Determine the (X, Y) coordinate at the center of the cell enclosing the given text.  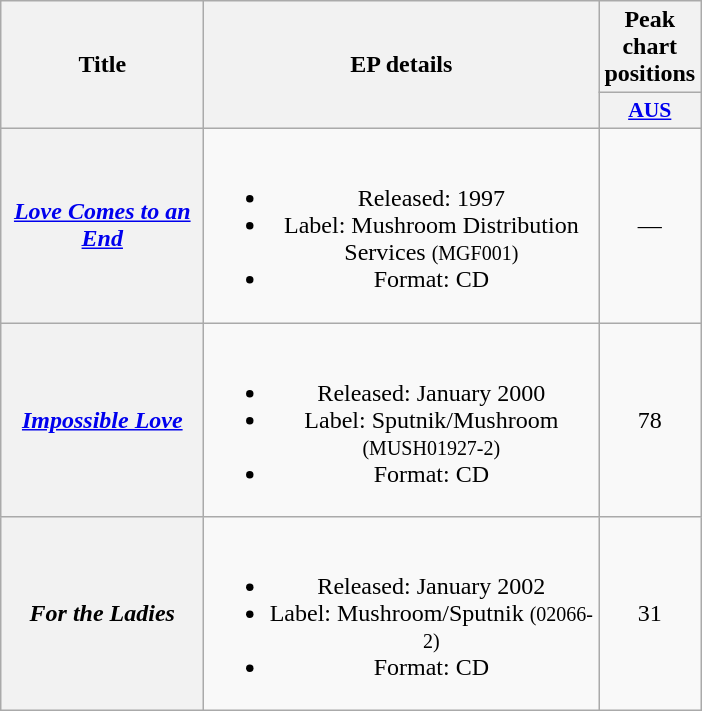
Released: January 2000Label: Sputnik/Mushroom (MUSH01927-2)Format: CD (402, 419)
78 (650, 419)
Released: 1997Label: Mushroom Distribution Services (MGF001)Format: CD (402, 225)
Released: January 2002Label: Mushroom/Sputnik (02066-2)Format: CD (402, 614)
Peak chart positions (650, 47)
Title (102, 65)
Love Comes to an End (102, 225)
Impossible Love (102, 419)
31 (650, 614)
EP details (402, 65)
AUS (650, 111)
For the Ladies (102, 614)
— (650, 225)
